Determine the (x, y) coordinate at the center of the cell enclosing the given text.  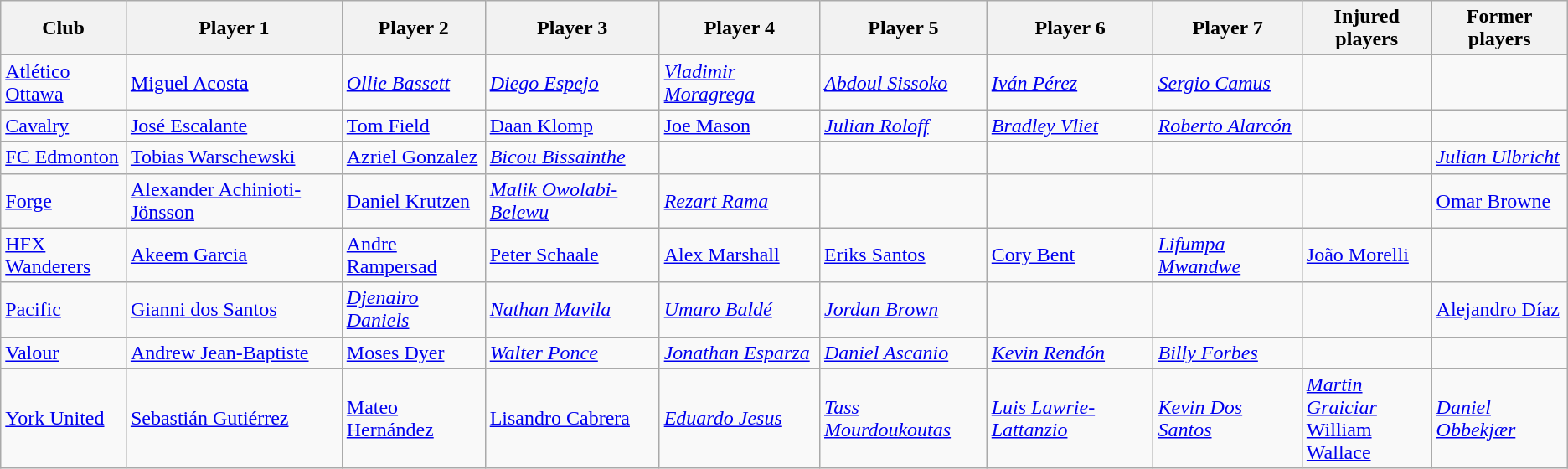
Umaro Baldé (739, 310)
Player 3 (572, 28)
Player 2 (414, 28)
Daniel Krutzen (414, 201)
Daan Klomp (572, 126)
Kevin Rendón (1070, 353)
Player 7 (1228, 28)
Gianni dos Santos (234, 310)
Joe Mason (739, 126)
Billy Forbes (1228, 353)
Valour (64, 353)
Luis Lawrie-Lattanzio (1070, 419)
Cavalry (64, 126)
Omar Browne (1499, 201)
Pacific (64, 310)
Atlético Ottawa (64, 82)
Eduardo Jesus (739, 419)
Diego Espejo (572, 82)
Cory Bent (1070, 255)
Daniel Obbekjær (1499, 419)
Malik Owolabi-Belewu (572, 201)
Bradley Vliet (1070, 126)
José Escalante (234, 126)
Alexander Achinioti-Jönsson (234, 201)
Bicou Bissainthe (572, 157)
York United (64, 419)
Roberto Alarcón (1228, 126)
Former players (1499, 28)
Andrew Jean-Baptiste (234, 353)
Julian Ulbricht (1499, 157)
Jonathan Esparza (739, 353)
Rezart Rama (739, 201)
Player 6 (1070, 28)
Eriks Santos (903, 255)
Player 5 (903, 28)
Walter Ponce (572, 353)
Peter Schaale (572, 255)
Forge (64, 201)
Alex Marshall (739, 255)
Kevin Dos Santos (1228, 419)
Player 1 (234, 28)
Injured players (1367, 28)
Andre Rampersad (414, 255)
FC Edmonton (64, 157)
Martin Graiciar William Wallace (1367, 419)
Tom Field (414, 126)
Nathan Mavila (572, 310)
Abdoul Sissoko (903, 82)
Iván Pérez (1070, 82)
Sergio Camus (1228, 82)
Miguel Acosta (234, 82)
João Morelli (1367, 255)
Daniel Ascanio (903, 353)
Akeem Garcia (234, 255)
Alejandro Díaz (1499, 310)
Club (64, 28)
Lifumpa Mwandwe (1228, 255)
Vladimir Moragrega (739, 82)
Tobias Warschewski (234, 157)
Lisandro Cabrera (572, 419)
Tass Mourdoukoutas (903, 419)
Sebastián Gutiérrez (234, 419)
Moses Dyer (414, 353)
Jordan Brown (903, 310)
Julian Roloff (903, 126)
HFX Wanderers (64, 255)
Player 4 (739, 28)
Ollie Bassett (414, 82)
Djenairo Daniels (414, 310)
Mateo Hernández (414, 419)
Azriel Gonzalez (414, 157)
